Identify which cell holds the provided text, then report its [X, Y] central coordinate. 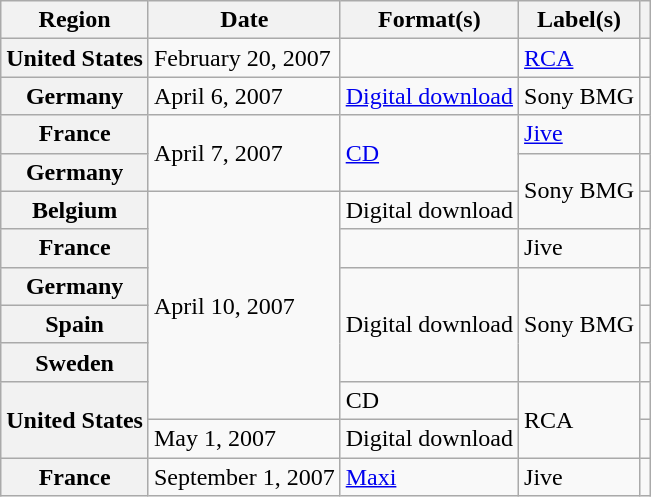
Label(s) [580, 20]
February 20, 2007 [244, 58]
Sweden [75, 362]
April 6, 2007 [244, 96]
Format(s) [429, 20]
Region [75, 20]
Maxi [429, 477]
April 10, 2007 [244, 305]
Date [244, 20]
Spain [75, 324]
May 1, 2007 [244, 438]
Belgium [75, 210]
September 1, 2007 [244, 477]
April 7, 2007 [244, 153]
